From the cell containing the given text, extract its center point as [x, y] coordinate. 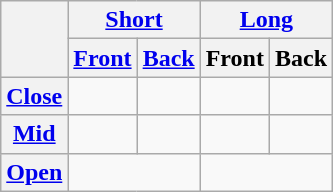
Long [266, 20]
Short [134, 20]
Close [34, 96]
Open [34, 172]
Mid [34, 134]
